Find where the given text appears and provide that cell's center as (x, y) coordinate. 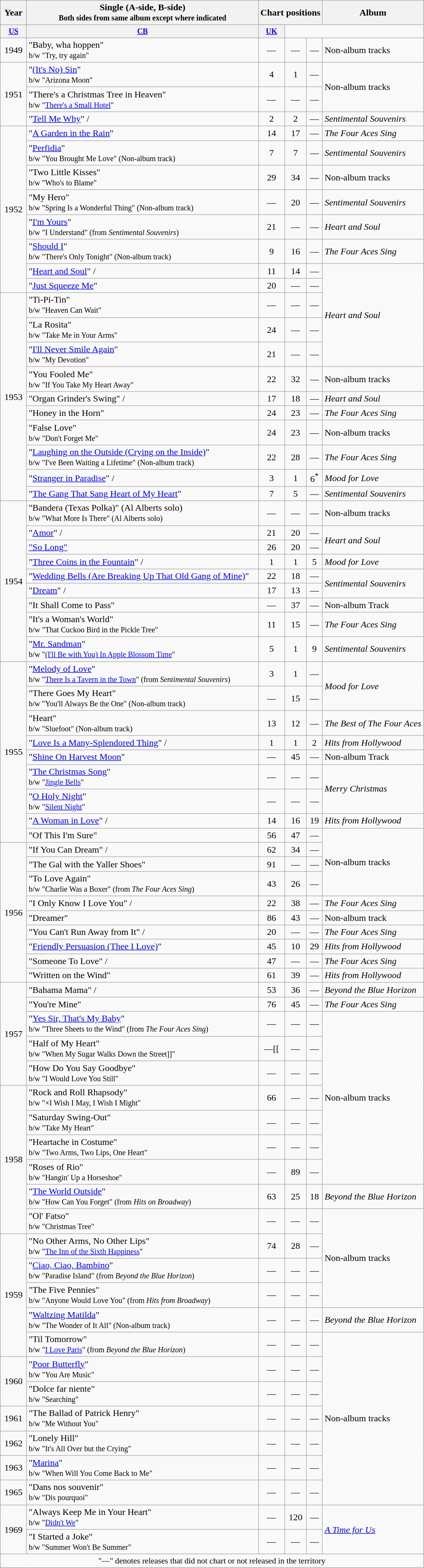
"I Only Know I Love You" / (143, 903)
Single (A-side, B-side)Both sides from same album except where indicated (143, 13)
89 (296, 1171)
1959 (14, 1295)
1963 (14, 1468)
"Dream" / (143, 590)
"Baby, wha hoppen"b/w "Try, try again" (143, 50)
1953 (14, 397)
"False Love"b/w "Don't Forget Me" (143, 432)
"Three Coins in the Fountain" / (143, 561)
1961 (14, 1419)
"Always Keep Me in Your Heart"b/w "Didn't We" (143, 1517)
"It's a Woman's World"b/w "That Cuckoo Bird in the Pickle Tree" (143, 625)
"The Five Pennies"b/w "Anyone Would Love You" (from Hits from Broadway) (143, 1295)
"Dans nos souvenir"b/w "Dis pourquoi" (143, 1492)
"Dreamer" (143, 918)
1954 (14, 581)
"The Gal with the Yaller Shoes" (143, 864)
Merry Christmas (373, 789)
1952 (14, 210)
"Heart"b/w "Sluefoot" (Non-album track) (143, 723)
"Heart and Soul" / (143, 271)
1957 (14, 1034)
"Melody of Love"b/w "There Is a Tavern in the Town" (from Sentimental Souvenirs) (143, 674)
"A Garden in the Rain" (143, 133)
39 (296, 975)
"Just Squeeze Me" (143, 285)
"—" denotes releases that did not chart or not released in the territory (212, 1561)
The Best of The Four Aces (373, 723)
38 (296, 903)
4 (272, 74)
A Time for Us (373, 1529)
"Of This I'm Sure" (143, 835)
"No Other Arms, No Other Lips"b/w "The Inn of the Sixth Happiness" (143, 1246)
32 (296, 379)
"Shine On Harvest Moon" (143, 757)
"Bandera (Texas Polka)" (Al Alberts solo)b/w "What More Is There" (Al Alberts solo) (143, 513)
"Ciao, Ciao, Bambino"b/w "Paradise Island" (from Beyond the Blue Horizon) (143, 1271)
"Roses of Rio"b/w "Hangin' Up a Horseshoe" (143, 1171)
"Ol' Fatso"b/w "Christmas Tree" (143, 1221)
"I'm Yours"b/w "I Understand" (from Sentimental Souvenirs) (143, 227)
"Bahama Mama" / (143, 990)
"Tell Me Why" / (143, 119)
"My Hero"b/w "Spring Is a Wonderful Thing" (Non-album track) (143, 202)
1969 (14, 1529)
"There Goes My Heart"b/w "You'll Always Be the One" (Non-album track) (143, 698)
66 (272, 1098)
"You're Mine" (143, 1004)
"It Shall Come to Pass" (143, 605)
1960 (14, 1381)
"The Ballad of Patrick Henry"b/w "Me Without You" (143, 1419)
Chart positions (291, 13)
76 (272, 1004)
"Yes Sir, That's My Baby"b/w "Three Sheets to the Wind" (from The Four Aces Sing) (143, 1024)
"La Rosita"b/w "Take Me in Your Arms" (143, 330)
10 (296, 947)
"I Started a Joke"b/w "Summer Won't Be Summer" (143, 1541)
36 (296, 990)
"Rock and Roll Rhapsody"b/w "×I Wish I May, I Wish I Might" (143, 1098)
"Ti-Pi-Tin"b/w "Heaven Can Wait" (143, 305)
"Til Tomorrow"b/w "I Love Paris" (from Beyond the Blue Horizon) (143, 1344)
Non-album track (373, 918)
"So Long" (143, 547)
"Lonely Hill"b/w "It's All Over but the Crying" (143, 1443)
120 (296, 1517)
"Stranger in Paradise" / (143, 478)
"Poor Butterfly"b/w "You Are Music" (143, 1369)
"Marina"b/w "When Will You Come Back to Me" (143, 1468)
CB (143, 31)
6* (315, 478)
"(It's No) Sin"b/w "Arizona Moon" (143, 74)
"Amor" / (143, 533)
"How Do You Say Goodbye"b/w "I Would Love You Still" (143, 1073)
"To Love Again"b/w "Charlie Was a Boxer" (from The Four Aces Sing) (143, 883)
Year (14, 13)
61 (272, 975)
1958 (14, 1159)
"Mr. Sandman"b/w "(I'll Be with You) In Apple Blossom Time" (143, 649)
25 (296, 1196)
"The Christmas Song"b/w "Jingle Bells" (143, 776)
1956 (14, 913)
"Saturday Swing-Out"b/w "Take My Heart" (143, 1122)
62 (272, 850)
"Heartache in Costume"b/w "Two Arms, Two Lips, One Heart" (143, 1147)
"Should I"b/w "There's Only Tonight" (Non-album track) (143, 252)
"The Gang That Sang Heart of My Heart" (143, 494)
"You Can't Run Away from It" / (143, 932)
"Friendly Persuasion (Thee I Love)" (143, 947)
US (14, 31)
"A Woman in Love" / (143, 821)
37 (296, 605)
—[[ (272, 1049)
"There's a Christmas Tree in Heaven"b/w "There's a Small Hotel" (143, 99)
"Love Is a Many-Splendored Thing" / (143, 743)
"Laughing on the Outside (Crying on the Inside)"b/w "I've Been Waiting a Lifetime" (Non-album track) (143, 457)
"Written on the Wind" (143, 975)
"Wedding Bells (Are Breaking Up That Old Gang of Mine)" (143, 576)
74 (272, 1246)
Album (373, 13)
1965 (14, 1492)
"Waltzing Matilda"b/w "The Wonder of It All" (Non-album track) (143, 1320)
1951 (14, 94)
91 (272, 864)
"I'll Never Smile Again"b/w "My Devotion" (143, 354)
1949 (14, 50)
"Honey in the Horn" (143, 413)
86 (272, 918)
"The World Outside"b/w "How Can You Forget" (from Hits on Broadway) (143, 1196)
"Half of My Heart"b/w "When My Sugar Walks Down the Street]]" (143, 1049)
1955 (14, 752)
19 (315, 821)
UK (272, 31)
"If You Can Dream" / (143, 850)
53 (272, 990)
63 (272, 1196)
"You Fooled Me"b/w "If You Take My Heart Away" (143, 379)
"Two Little Kisses"b/w "Who's to Blame" (143, 177)
"Perfidia"b/w "You Brought Me Love" (Non-album track) (143, 153)
"Organ Grinder's Swing" / (143, 398)
56 (272, 835)
"Dolce far niente"b/w "Searching" (143, 1394)
12 (296, 723)
"Someone To Love" / (143, 961)
1962 (14, 1443)
"O Holy Night"b/w "Silent Night" (143, 801)
